Determine the [x, y] coordinate at the center of the cell enclosing the given text.  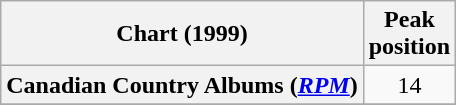
14 [409, 85]
Chart (1999) [182, 34]
Canadian Country Albums (RPM) [182, 85]
Peak position [409, 34]
